Scan for the cell matching the given text and deliver its (X, Y) coordinate at center. 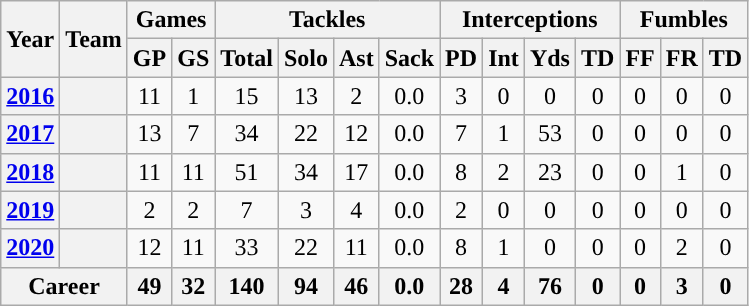
Team (94, 39)
FF (640, 58)
2020 (30, 248)
FR (682, 58)
Fumbles (684, 20)
49 (149, 286)
94 (306, 286)
17 (356, 172)
Career (64, 286)
Ast (356, 58)
140 (247, 286)
GS (194, 58)
15 (247, 96)
2018 (30, 172)
Tackles (328, 20)
Total (247, 58)
23 (550, 172)
2019 (30, 210)
Interceptions (530, 20)
Sack (409, 58)
Int (504, 58)
76 (550, 286)
Solo (306, 58)
51 (247, 172)
GP (149, 58)
33 (247, 248)
2017 (30, 134)
Year (30, 39)
32 (194, 286)
PD (462, 58)
Yds (550, 58)
2016 (30, 96)
Games (170, 20)
46 (356, 286)
28 (462, 286)
53 (550, 134)
